Detect which cell encompasses the target text, then output its [x, y] center coordinate. 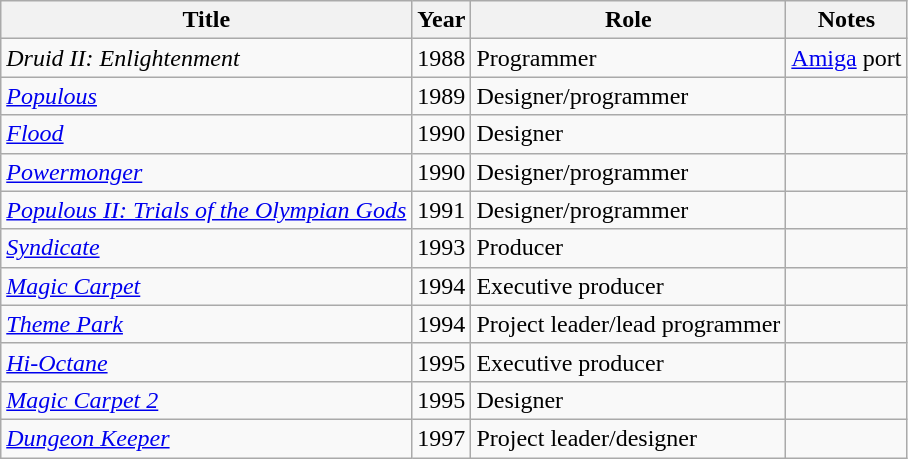
Powermonger [206, 172]
Producer [628, 248]
Populous [206, 96]
Magic Carpet [206, 286]
1988 [442, 58]
Project leader/designer [628, 438]
Theme Park [206, 324]
Notes [846, 20]
Magic Carpet 2 [206, 400]
1989 [442, 96]
1993 [442, 248]
Title [206, 20]
Year [442, 20]
Druid II: Enlightenment [206, 58]
1997 [442, 438]
Role [628, 20]
Dungeon Keeper [206, 438]
1991 [442, 210]
Hi-Octane [206, 362]
Populous II: Trials of the Olympian Gods [206, 210]
Programmer [628, 58]
Project leader/lead programmer [628, 324]
Syndicate [206, 248]
Amiga port [846, 58]
Flood [206, 134]
